From the cell containing the given text, extract its center point as [X, Y] coordinate. 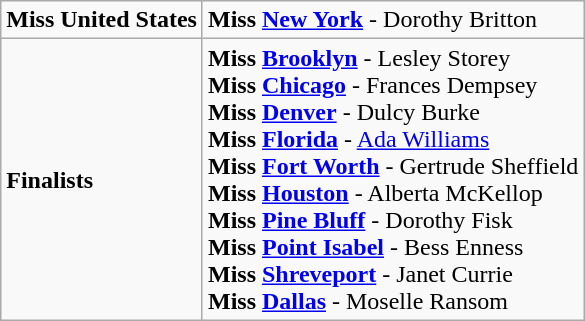
Miss United States [102, 20]
Finalists [102, 180]
Miss New York - Dorothy Britton [392, 20]
